Output the [X, Y] coordinate of the center of the cell containing the given text.  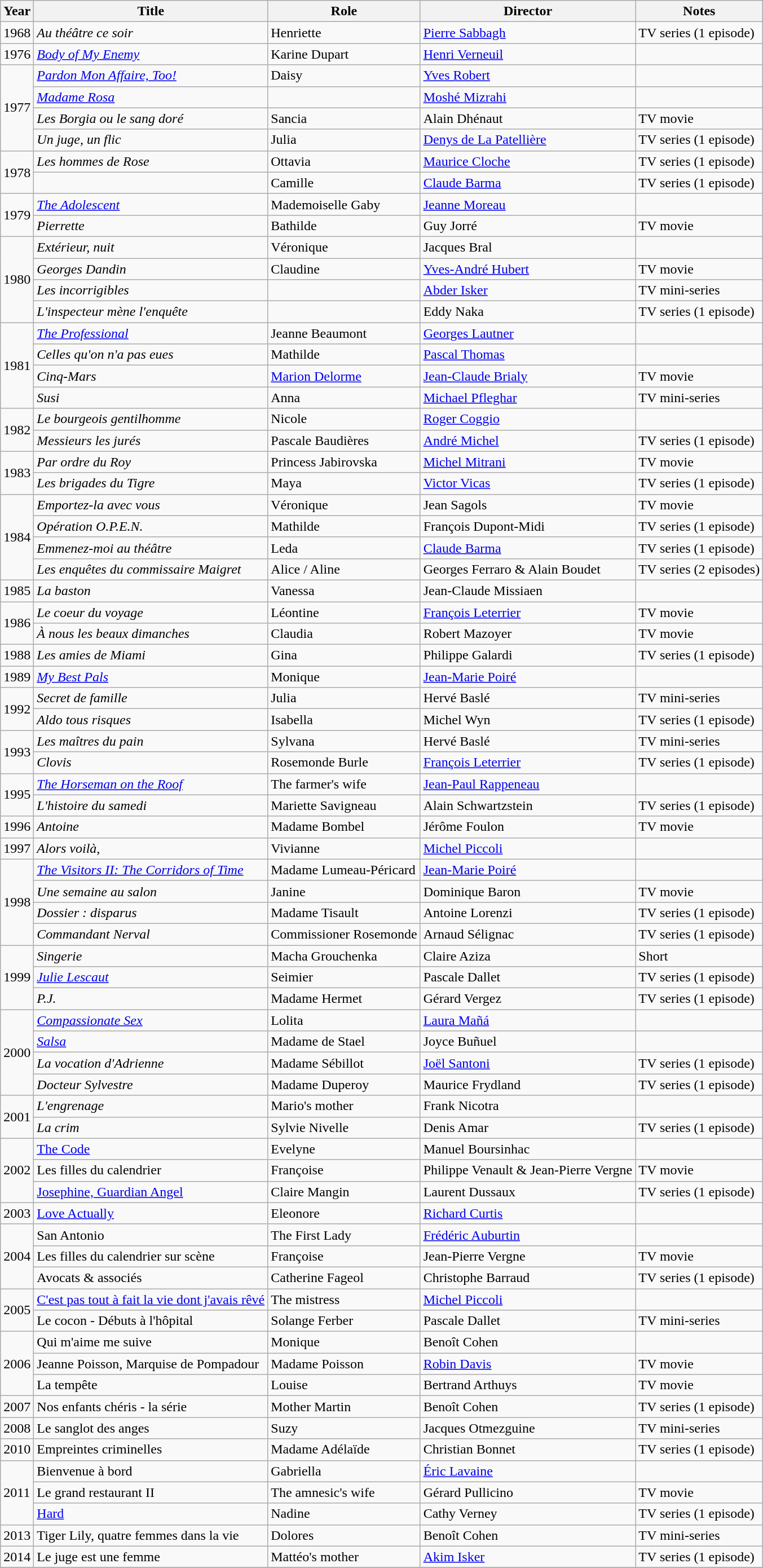
2007 [17, 1407]
Les amies de Miami [151, 655]
Director [528, 11]
The Adolescent [151, 204]
Denis Amar [528, 1127]
Pardon Mon Affaire, Too! [151, 76]
Rosemonde Burle [344, 763]
Mademoiselle Gaby [344, 204]
Singerie [151, 956]
Georges Dandin [151, 269]
Jérôme Foulon [528, 827]
Henri Verneuil [528, 54]
André Michel [528, 441]
Mario's mother [344, 1106]
Gérard Vergez [528, 999]
Cinq-Mars [151, 376]
Les brigades du Tigre [151, 483]
Les filles du calendrier sur scène [151, 1256]
Macha Grouchenka [344, 956]
Bathilde [344, 226]
1993 [17, 752]
Title [151, 11]
1995 [17, 795]
The Horseman on the Roof [151, 784]
Pierrette [151, 226]
2001 [17, 1117]
Christian Bonnet [528, 1450]
Empreintes criminelles [151, 1450]
Clovis [151, 763]
2000 [17, 1052]
Eddy Naka [528, 312]
La baston [151, 591]
The mistress [344, 1299]
1986 [17, 623]
Au théâtre ce soir [151, 33]
Aldo tous risques [151, 720]
Solange Ferber [344, 1321]
Bertrand Arthuys [528, 1385]
Jacques Bral [528, 247]
Par ordre du Roy [151, 462]
Madame Rosa [151, 97]
Madame Tisault [344, 913]
Sancia [344, 118]
Emmenez-moi au théâtre [151, 548]
Susi [151, 398]
Love Actually [151, 1213]
Antoine [151, 827]
Guy Jorré [528, 226]
Claire Aziza [528, 956]
Avocats & associés [151, 1278]
François Dupont-Midi [528, 526]
La tempête [151, 1385]
2005 [17, 1310]
Louise [344, 1385]
Maurice Frydland [528, 1085]
Gabriella [344, 1471]
2008 [17, 1428]
TV series (2 episodes) [699, 569]
1984 [17, 537]
L'engrenage [151, 1106]
1968 [17, 33]
Sylvie Nivelle [344, 1127]
Le sanglot des anges [151, 1428]
1998 [17, 902]
L'inspecteur mène l'enquête [151, 312]
Georges Ferraro & Alain Boudet [528, 569]
Celles qu'on n'a pas eues [151, 355]
Roger Coggio [528, 419]
Laura Mañá [528, 1020]
Cathy Verney [528, 1514]
Moshé Mizrahi [528, 97]
Claire Mangin [344, 1192]
Jeanne Poisson, Marquise de Pompadour [151, 1364]
Alain Schwartzstein [528, 805]
Alice / Aline [344, 569]
1976 [17, 54]
Eleonore [344, 1213]
Le bourgeois gentilhomme [151, 419]
Madame Duperoy [344, 1085]
Nadine [344, 1514]
Manuel Boursinhac [528, 1149]
Vivianne [344, 848]
Le grand restaurant II [151, 1492]
Compassionate Sex [151, 1020]
Messieurs les jurés [151, 441]
2002 [17, 1170]
Jeanne Beaumont [344, 333]
1977 [17, 108]
My Best Pals [151, 677]
Gérard Pullicino [528, 1492]
À nous les beaux dimanches [151, 634]
Docteur Sylvestre [151, 1085]
Emportez-la avec vous [151, 505]
2011 [17, 1492]
Claudia [344, 634]
Seimier [344, 977]
Jean-Claude Missiaen [528, 591]
Le coeur du voyage [151, 612]
Mattéo's mother [344, 1557]
Yves-André Hubert [528, 269]
Tiger Lily, quatre femmes dans la vie [151, 1535]
Un juge, un flic [151, 140]
1982 [17, 430]
Mother Martin [344, 1407]
Arnaud Sélignac [528, 934]
Hard [151, 1514]
Jacques Otmezguine [528, 1428]
Jean-Paul Rappeneau [528, 784]
Madame Lumeau-Péricard [344, 870]
The amnesic's wife [344, 1492]
Gina [344, 655]
Claudine [344, 269]
Michel Wyn [528, 720]
Michel Mitrani [528, 462]
Robert Mazoyer [528, 634]
Mariette Savigneau [344, 805]
Madame de Stael [344, 1042]
C'est pas tout à fait la vie dont j'avais rêvé [151, 1299]
Le cocon - Débuts à l'hôpital [151, 1321]
Suzy [344, 1428]
Le juge est une femme [151, 1557]
Alain Dhénaut [528, 118]
Body of My Enemy [151, 54]
The Code [151, 1149]
Richard Curtis [528, 1213]
L'histoire du samedi [151, 805]
Jean-Pierre Vergne [528, 1256]
The Visitors II: The Corridors of Time [151, 870]
2004 [17, 1256]
Extérieur, nuit [151, 247]
Madame Adélaïde [344, 1450]
Joël Santoni [528, 1063]
1979 [17, 215]
Dominique Baron [528, 891]
Les Borgia ou le sang doré [151, 118]
Leda [344, 548]
Sylvana [344, 741]
Robin Davis [528, 1364]
1978 [17, 172]
Antoine Lorenzi [528, 913]
Opération O.P.E.N. [151, 526]
Marion Delorme [344, 376]
1999 [17, 977]
Anna [344, 398]
La vocation d'Adrienne [151, 1063]
1992 [17, 709]
Short [699, 956]
The Professional [151, 333]
Nicole [344, 419]
Jean Sagols [528, 505]
San Antonio [151, 1235]
P.J. [151, 999]
Les filles du calendrier [151, 1170]
Janine [344, 891]
Une semaine au salon [151, 891]
Maya [344, 483]
Michael Pfleghar [528, 398]
Lolita [344, 1020]
Madame Poisson [344, 1364]
Akim Isker [528, 1557]
Abder Isker [528, 290]
Georges Lautner [528, 333]
Henriette [344, 33]
2014 [17, 1557]
Nos enfants chéris - la série [151, 1407]
La crim [151, 1127]
1983 [17, 473]
Les enquêtes du commissaire Maigret [151, 569]
Christophe Barraud [528, 1278]
1981 [17, 365]
Madame Hermet [344, 999]
1989 [17, 677]
Frédéric Auburtin [528, 1235]
2010 [17, 1450]
Madame Bombel [344, 827]
Commandant Nerval [151, 934]
Joyce Buñuel [528, 1042]
Julie Lescaut [151, 977]
Les maîtres du pain [151, 741]
1985 [17, 591]
Léontine [344, 612]
Josephine, Guardian Angel [151, 1192]
1980 [17, 279]
Denys de La Patellière [528, 140]
Bienvenue à bord [151, 1471]
Yves Robert [528, 76]
Pierre Sabbagh [528, 33]
Princess Jabirovska [344, 462]
Les hommes de Rose [151, 161]
Jean-Claude Brialy [528, 376]
Commissioner Rosemonde [344, 934]
Les incorrigibles [151, 290]
Secret de famille [151, 698]
2013 [17, 1535]
2003 [17, 1213]
Catherine Fageol [344, 1278]
Frank Nicotra [528, 1106]
Evelyne [344, 1149]
Dolores [344, 1535]
Victor Vicas [528, 483]
Salsa [151, 1042]
Karine Dupart [344, 54]
Philippe Galardi [528, 655]
2006 [17, 1364]
Philippe Venault & Jean-Pierre Vergne [528, 1170]
Jeanne Moreau [528, 204]
Alors voilà, [151, 848]
1997 [17, 848]
Éric Lavaine [528, 1471]
Isabella [344, 720]
1996 [17, 827]
Ottavia [344, 161]
The First Lady [344, 1235]
Pascal Thomas [528, 355]
Daisy [344, 76]
The farmer's wife [344, 784]
Madame Sébillot [344, 1063]
1988 [17, 655]
Year [17, 11]
Pascale Baudières [344, 441]
Maurice Cloche [528, 161]
Dossier : disparus [151, 913]
Role [344, 11]
Laurent Dussaux [528, 1192]
Notes [699, 11]
Qui m'aime me suive [151, 1342]
Vanessa [344, 591]
Camille [344, 183]
